Locate the cell with the specified text and output its (x, y) center coordinate. 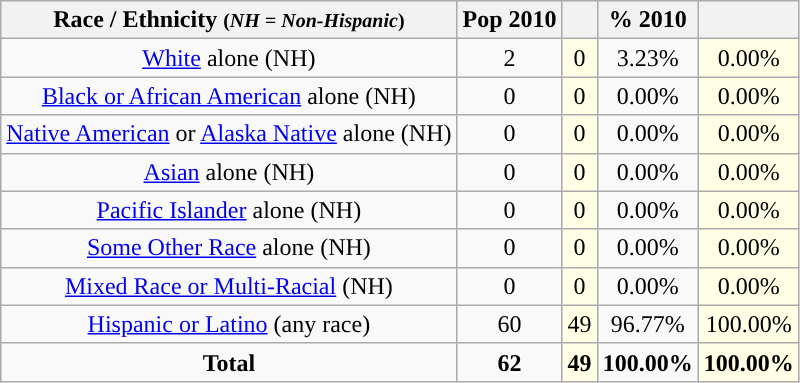
Pacific Islander alone (NH) (229, 210)
62 (510, 362)
Pop 2010 (510, 20)
% 2010 (648, 20)
2 (510, 58)
96.77% (648, 324)
Hispanic or Latino (any race) (229, 324)
Black or African American alone (NH) (229, 96)
Some Other Race alone (NH) (229, 248)
White alone (NH) (229, 58)
3.23% (648, 58)
Asian alone (NH) (229, 172)
Mixed Race or Multi-Racial (NH) (229, 286)
Native American or Alaska Native alone (NH) (229, 134)
Race / Ethnicity (NH = Non-Hispanic) (229, 20)
Total (229, 362)
60 (510, 324)
